From the cell containing the given text, extract its center point as [x, y] coordinate. 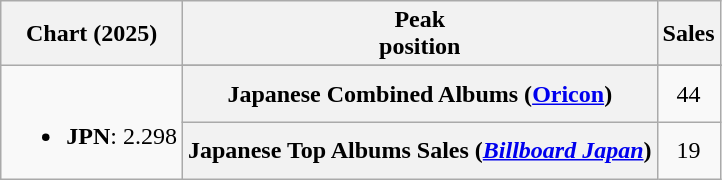
19 [688, 150]
JPN: 2.298 [92, 122]
Peakposition [420, 34]
44 [688, 94]
Chart (2025) [92, 34]
Japanese Combined Albums (Oricon) [420, 94]
Japanese Top Albums Sales (Billboard Japan) [420, 150]
Sales [688, 34]
